Scan for the cell matching the given text and deliver its (x, y) coordinate at center. 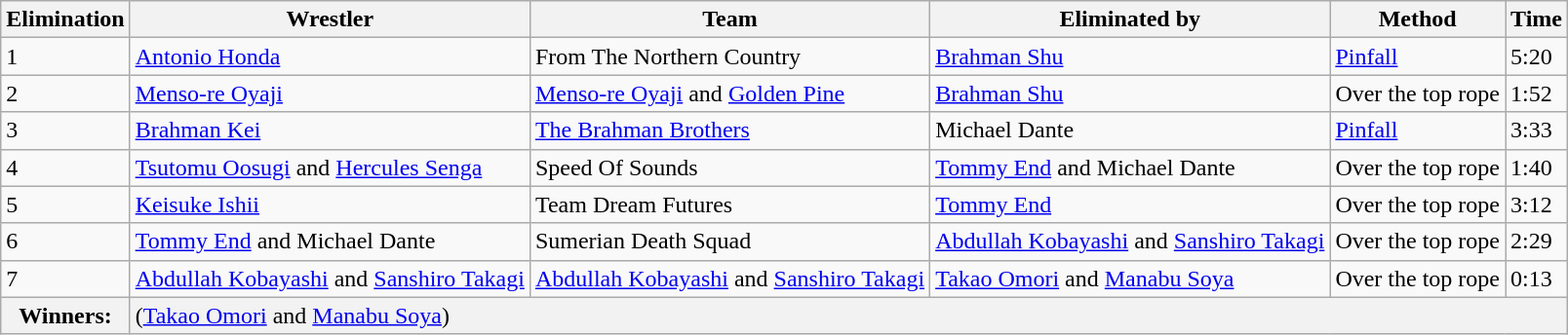
5 (65, 205)
1:52 (1537, 93)
Brahman Kei (330, 130)
The Brahman Brothers (729, 130)
Time (1537, 19)
Sumerian Death Squad (729, 242)
4 (65, 167)
1:40 (1537, 167)
6 (65, 242)
0:13 (1537, 279)
3:12 (1537, 205)
1 (65, 56)
(Takao Omori and Manabu Soya) (848, 316)
3 (65, 130)
Speed Of Sounds (729, 167)
Menso-re Oyaji (330, 93)
Winners: (65, 316)
7 (65, 279)
Method (1418, 19)
5:20 (1537, 56)
Keisuke Ishii (330, 205)
Antonio Honda (330, 56)
3:33 (1537, 130)
Takao Omori and Manabu Soya (1130, 279)
Team (729, 19)
Michael Dante (1130, 130)
Team Dream Futures (729, 205)
Wrestler (330, 19)
2:29 (1537, 242)
Tsutomu Oosugi and Hercules Senga (330, 167)
Elimination (65, 19)
From The Northern Country (729, 56)
Eliminated by (1130, 19)
Tommy End (1130, 205)
Menso-re Oyaji and Golden Pine (729, 93)
2 (65, 93)
